Return [X, Y] of the center of cell containing provided text 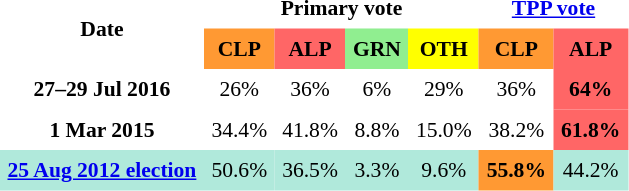
9.6% [444, 170]
8.8% [376, 130]
44.2% [591, 170]
50.6% [240, 170]
41.8% [310, 130]
GRN [376, 48]
3.3% [376, 170]
15.0% [444, 130]
OTH [444, 48]
64% [591, 89]
36.5% [310, 170]
34.4% [240, 130]
55.8% [516, 170]
27–29 Jul 2016 [102, 89]
6% [376, 89]
38.2% [516, 130]
25 Aug 2012 election [102, 170]
26% [240, 89]
29% [444, 89]
61.8% [591, 130]
1 Mar 2015 [102, 130]
